Pinpoint the cell where the given text exists, returning its [x, y] midpoint coordinate. 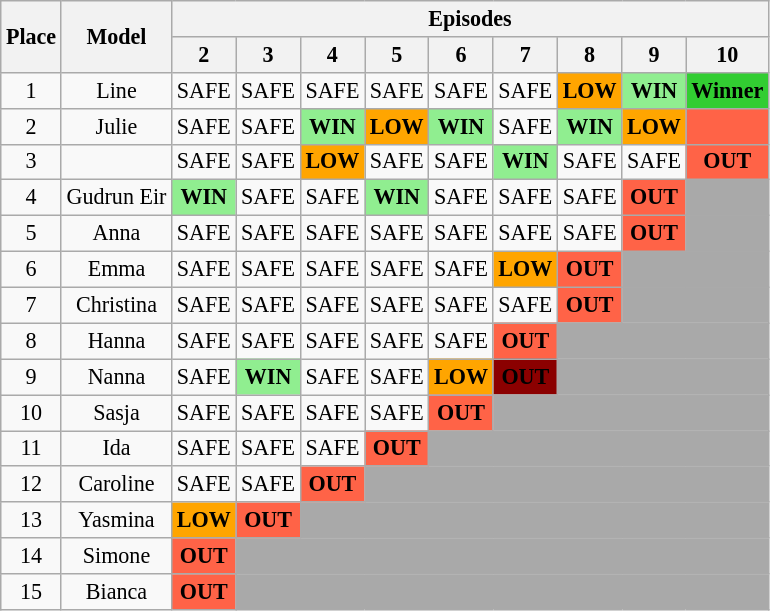
Julie [116, 126]
Yasmina [116, 520]
Winner [727, 90]
13 [32, 520]
Hanna [116, 341]
1 [32, 90]
Model [116, 36]
Sasja [116, 412]
Episodes [470, 18]
Emma [116, 269]
12 [32, 484]
11 [32, 448]
Gudrun Eir [116, 198]
Caroline [116, 484]
Place [32, 36]
Christina [116, 305]
Nanna [116, 377]
Bianca [116, 591]
Line [116, 90]
Anna [116, 233]
Ida [116, 448]
15 [32, 591]
Simone [116, 556]
14 [32, 556]
